Identify which cell holds the provided text, then report its [x, y] central coordinate. 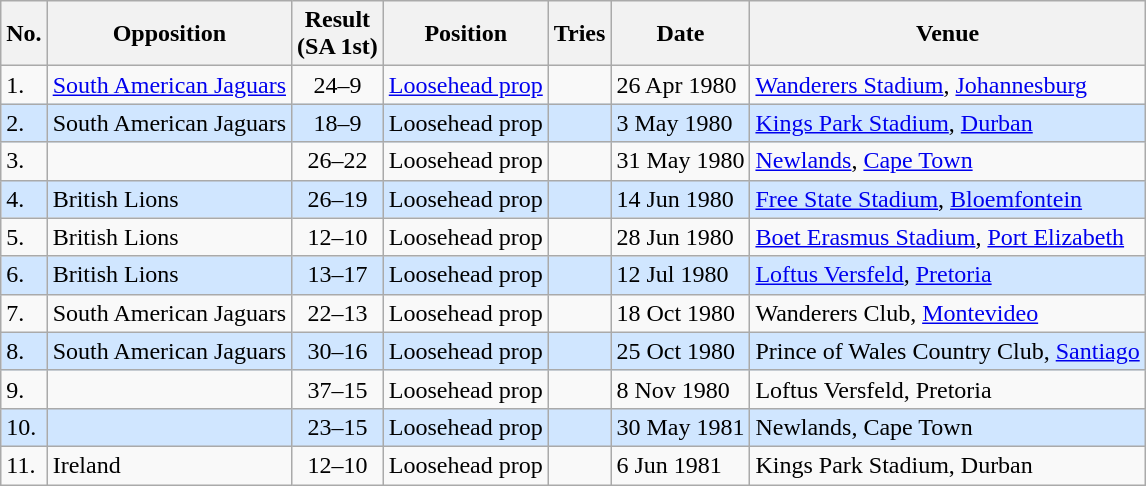
31 May 1980 [680, 161]
3 May 1980 [680, 123]
1. [24, 85]
Venue [948, 34]
28 Jun 1980 [680, 237]
18 Oct 1980 [680, 313]
25 Oct 1980 [680, 351]
18–9 [338, 123]
26 Apr 1980 [680, 85]
12 Jul 1980 [680, 275]
Result(SA 1st) [338, 34]
3. [24, 161]
Date [680, 34]
Wanderers Club, Montevideo [948, 313]
5. [24, 237]
Free State Stadium, Bloemfontein [948, 199]
No. [24, 34]
10. [24, 427]
22–13 [338, 313]
Tries [580, 34]
30 May 1981 [680, 427]
24–9 [338, 85]
14 Jun 1980 [680, 199]
Boet Erasmus Stadium, Port Elizabeth [948, 237]
Prince of Wales Country Club, Santiago [948, 351]
6 Jun 1981 [680, 465]
26–22 [338, 161]
30–16 [338, 351]
Wanderers Stadium, Johannesburg [948, 85]
4. [24, 199]
8 Nov 1980 [680, 389]
23–15 [338, 427]
Opposition [169, 34]
26–19 [338, 199]
8. [24, 351]
37–15 [338, 389]
Ireland [169, 465]
7. [24, 313]
13–17 [338, 275]
Position [466, 34]
11. [24, 465]
2. [24, 123]
9. [24, 389]
6. [24, 275]
